Return (x, y) of the center of cell containing provided text 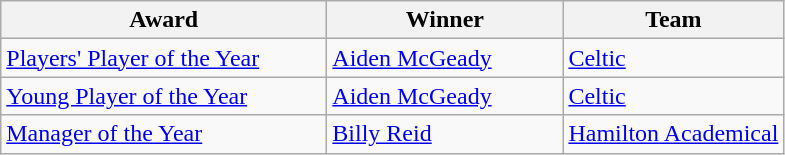
Manager of the Year (164, 134)
Winner (445, 20)
Hamilton Academical (674, 134)
Award (164, 20)
Billy Reid (445, 134)
Players' Player of the Year (164, 58)
Young Player of the Year (164, 96)
Team (674, 20)
